Find where the given text appears and provide that cell's center as (X, Y) coordinate. 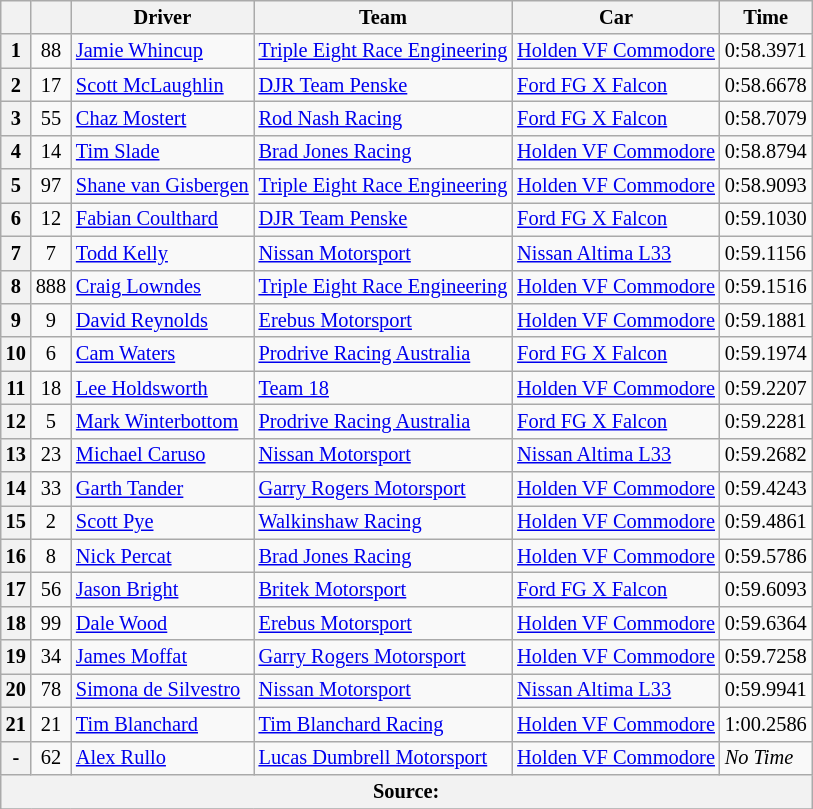
No Time (766, 758)
0:58.7079 (766, 118)
Tim Blanchard (162, 724)
4 (16, 152)
55 (51, 118)
Walkinshaw Racing (384, 522)
97 (51, 186)
Rod Nash Racing (384, 118)
Mark Winterbottom (162, 421)
62 (51, 758)
Car (616, 17)
0:59.1156 (766, 253)
23 (51, 455)
Tim Slade (162, 152)
Time (766, 17)
Todd Kelly (162, 253)
0:59.2281 (766, 421)
888 (51, 287)
Lucas Dumbrell Motorsport (384, 758)
James Moffat (162, 657)
Lee Holdsworth (162, 388)
Garth Tander (162, 489)
0:59.6364 (766, 623)
Alex Rullo (162, 758)
0:59.1881 (766, 320)
Chaz Mostert (162, 118)
0:59.1030 (766, 219)
Scott McLaughlin (162, 85)
0:58.3971 (766, 51)
0:58.6678 (766, 85)
Cam Waters (162, 354)
78 (51, 690)
0:59.5786 (766, 556)
David Reynolds (162, 320)
16 (16, 556)
0:59.4243 (766, 489)
Jamie Whincup (162, 51)
88 (51, 51)
0:58.9093 (766, 186)
0:59.2682 (766, 455)
0:59.6093 (766, 589)
1 (16, 51)
1:00.2586 (766, 724)
33 (51, 489)
Fabian Coulthard (162, 219)
Simona de Silvestro (162, 690)
0:59.9941 (766, 690)
Dale Wood (162, 623)
Team 18 (384, 388)
0:59.1516 (766, 287)
19 (16, 657)
15 (16, 522)
3 (16, 118)
Michael Caruso (162, 455)
Craig Lowndes (162, 287)
0:58.8794 (766, 152)
Team (384, 17)
56 (51, 589)
0:59.1974 (766, 354)
0:59.4861 (766, 522)
- (16, 758)
20 (16, 690)
0:59.7258 (766, 657)
Scott Pye (162, 522)
Tim Blanchard Racing (384, 724)
13 (16, 455)
Britek Motorsport (384, 589)
11 (16, 388)
Driver (162, 17)
Jason Bright (162, 589)
Nick Percat (162, 556)
Source: (406, 791)
10 (16, 354)
99 (51, 623)
Shane van Gisbergen (162, 186)
0:59.2207 (766, 388)
34 (51, 657)
